Search for the cell housing the specified text and yield its [X, Y] center coordinate. 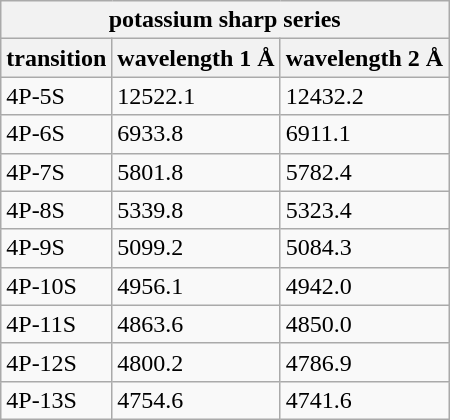
4863.6 [196, 324]
5084.3 [364, 248]
6911.1 [364, 134]
4P-7S [56, 172]
12432.2 [364, 96]
4P-11S [56, 324]
wavelength 1 Å [196, 58]
5099.2 [196, 248]
transition [56, 58]
4942.0 [364, 286]
4754.6 [196, 400]
4P-10S [56, 286]
5782.4 [364, 172]
5339.8 [196, 210]
4P-5S [56, 96]
4P-6S [56, 134]
4P-8S [56, 210]
6933.8 [196, 134]
potassium sharp series [225, 20]
4741.6 [364, 400]
wavelength 2 Å [364, 58]
4P-13S [56, 400]
4786.9 [364, 362]
12522.1 [196, 96]
4956.1 [196, 286]
4P-9S [56, 248]
4850.0 [364, 324]
4P-12S [56, 362]
4800.2 [196, 362]
5801.8 [196, 172]
5323.4 [364, 210]
